Find where the given text appears and provide that cell's center as (x, y) coordinate. 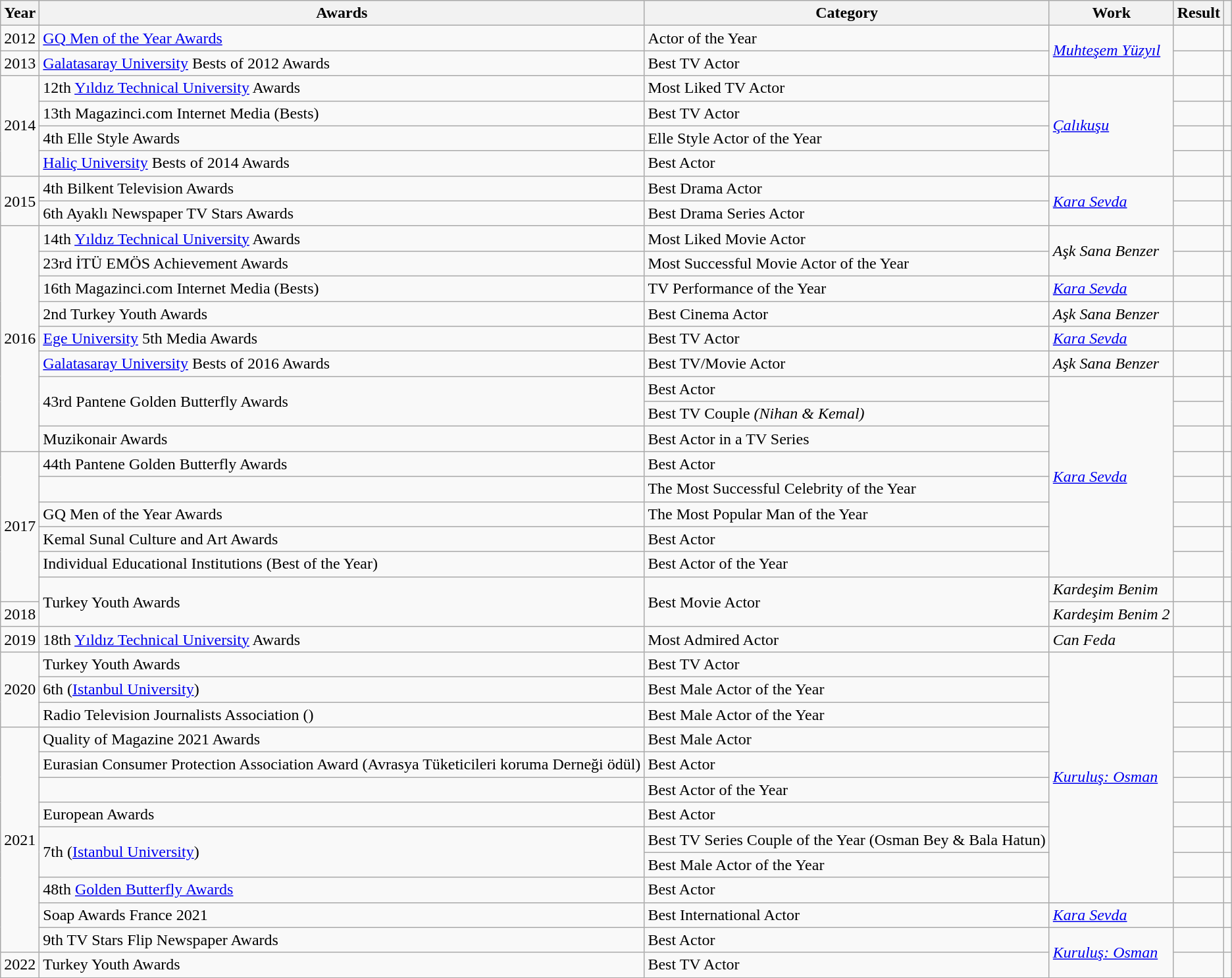
Kardeşim Benim (1111, 589)
Soap Awards France 2021 (342, 915)
2014 (20, 126)
48th Golden Butterfly Awards (342, 890)
Muzikonair Awards (342, 439)
2019 (20, 639)
Galatasaray University Bests of 2012 Awards (342, 63)
Most Liked TV Actor (846, 88)
The Most Successful Celebrity of the Year (846, 489)
The Most Popular Man of the Year (846, 514)
Galatasaray University Bests of 2016 Awards (342, 364)
Best International Actor (846, 915)
Kemal Sunal Culture and Art Awards (342, 539)
2012 (20, 38)
Radio Television Journalists Association () (342, 714)
Ege University 5th Media Awards (342, 339)
2018 (20, 614)
Most Successful Movie Actor of the Year (846, 263)
Best Male Actor (846, 740)
14th Yıldız Technical University Awards (342, 238)
2017 (20, 527)
9th TV Stars Flip Newspaper Awards (342, 940)
7th (Istanbul University) (342, 852)
Best TV Couple (Nihan & Kemal) (846, 414)
2016 (20, 338)
2020 (20, 689)
Best TV Series Couple of the Year (Osman Bey & Bala Hatun) (846, 840)
European Awards (342, 815)
TV Performance of the Year (846, 288)
Muhteşem Yüzyıl (1111, 51)
Çalıkuşu (1111, 126)
Eurasian Consumer Protection Association Award (Avrasya Tüketicileri koruma Derneği ödül) (342, 765)
Best Cinema Actor (846, 314)
Best Drama Series Actor (846, 213)
Individual Educational Institutions (Best of the Year) (342, 564)
2015 (20, 201)
Quality of Magazine 2021 Awards (342, 740)
Result (1198, 13)
43rd Pantene Golden Butterfly Awards (342, 401)
18th Yıldız Technical University Awards (342, 639)
Most Liked Movie Actor (846, 238)
Can Feda (1111, 639)
13th Magazinci.com Internet Media (Bests) (342, 113)
2022 (20, 965)
6th Ayaklı Newspaper TV Stars Awards (342, 213)
Work (1111, 13)
Best TV/Movie Actor (846, 364)
Most Admired Actor (846, 639)
4th Elle Style Awards (342, 138)
12th Yıldız Technical University Awards (342, 88)
Year (20, 13)
2013 (20, 63)
4th Bilkent Television Awards (342, 188)
2021 (20, 840)
Awards (342, 13)
Best Drama Actor (846, 188)
6th (Istanbul University) (342, 689)
Best Actor in a TV Series (846, 439)
Actor of the Year (846, 38)
Elle Style Actor of the Year (846, 138)
16th Magazinci.com Internet Media (Bests) (342, 288)
2nd Turkey Youth Awards (342, 314)
Best Movie Actor (846, 602)
44th Pantene Golden Butterfly Awards (342, 464)
Category (846, 13)
23rd İTÜ EMÖS Achievement Awards (342, 263)
Haliç University Bests of 2014 Awards (342, 163)
Kardeşim Benim 2 (1111, 614)
